For the text-containing cell, return its midpoint in [X, Y] coordinate format. 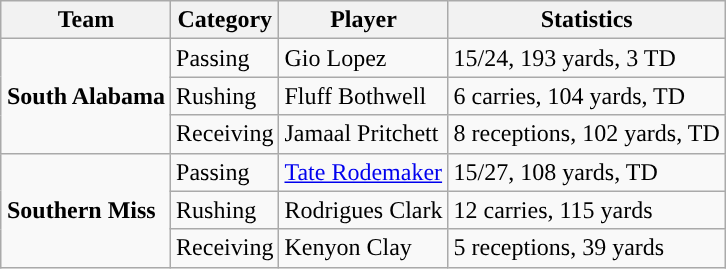
8 receptions, 102 yards, TD [586, 134]
Tate Rodemaker [364, 172]
15/24, 193 yards, 3 TD [586, 58]
12 carries, 115 yards [586, 210]
Southern Miss [86, 210]
Team [86, 20]
15/27, 108 yards, TD [586, 172]
Statistics [586, 20]
Gio Lopez [364, 58]
Category [225, 20]
Rodrigues Clark [364, 210]
Jamaal Pritchett [364, 134]
South Alabama [86, 96]
Fluff Bothwell [364, 96]
6 carries, 104 yards, TD [586, 96]
Player [364, 20]
Kenyon Clay [364, 248]
5 receptions, 39 yards [586, 248]
